Detect which cell encompasses the target text, then output its [x, y] center coordinate. 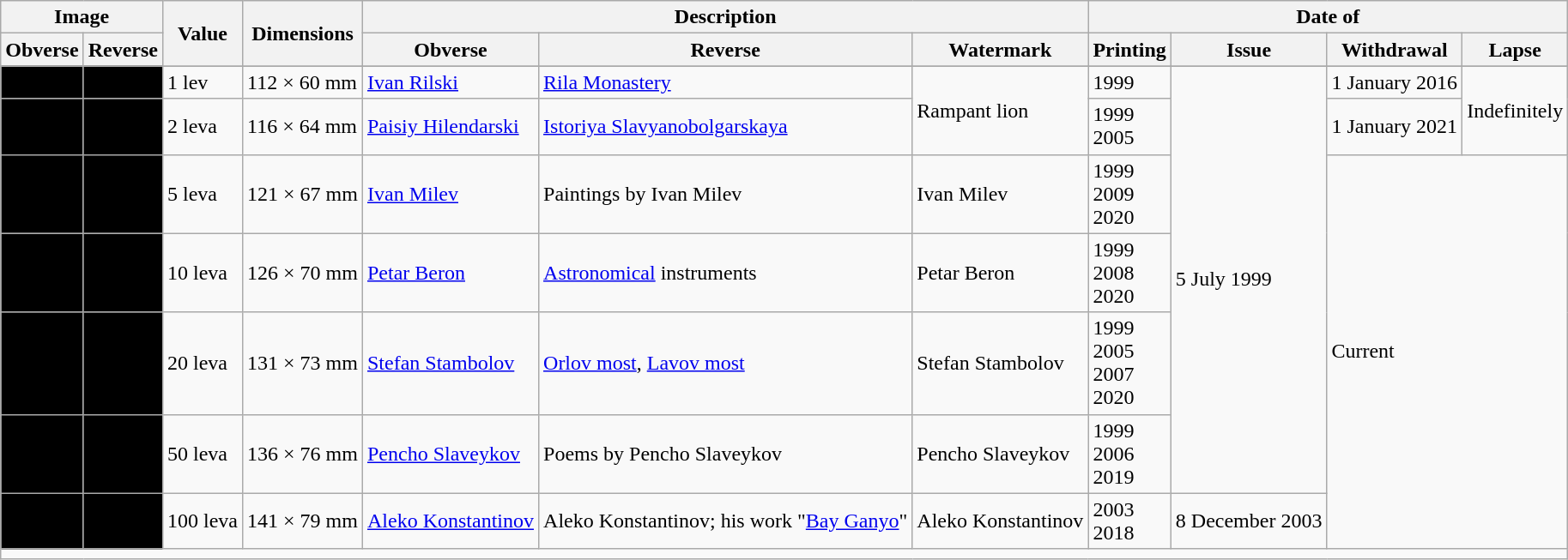
8 December 2003 [1249, 521]
121 × 67 mm [303, 194]
Lapse [1516, 50]
141 × 79 mm [303, 521]
116 × 64 mm [303, 127]
50 leva [203, 454]
20032018 [1129, 521]
2 leva [203, 127]
Paintings by Ivan Milev [726, 194]
131 × 73 mm [303, 364]
Date of [1329, 17]
1 lev [203, 82]
Image [82, 17]
Astronomical instruments [726, 273]
1999 [1129, 82]
Value [203, 33]
126 × 70 mm [303, 273]
Current [1447, 352]
Orlov most, Lavov most [726, 364]
136 × 76 mm [303, 454]
Paisiy Hilendarski [450, 127]
199920082020 [1129, 273]
20 leva [203, 364]
1 January 2021 [1395, 127]
Poems by Pencho Slaveykov [726, 454]
1 January 2016 [1395, 82]
Printing [1129, 50]
Aleko Konstantinov; his work "Bay Ganyo" [726, 521]
Description [724, 17]
Istoriya Slavyanobolgarskaya [726, 127]
Ivan Rilski [450, 82]
112 × 60 mm [303, 82]
Rila Monastery [726, 82]
199920092020 [1129, 194]
Dimensions [303, 33]
Withdrawal [1395, 50]
19992005 [1129, 127]
10 leva [203, 273]
Watermark [1001, 50]
100 leva [203, 521]
5 leva [203, 194]
Issue [1249, 50]
1999200520072020 [1129, 364]
5 July 1999 [1249, 280]
Indefinitely [1516, 110]
199920062019 [1129, 454]
Rampant lion [1001, 110]
